For the text-containing cell, return its midpoint in (X, Y) coordinate format. 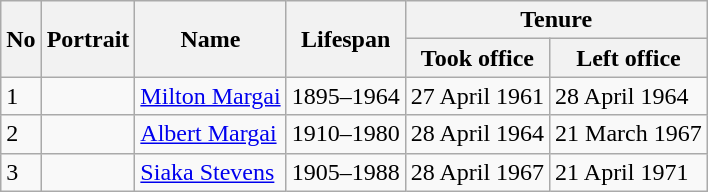
28 April 1967 (477, 172)
27 April 1961 (477, 96)
1895–1964 (346, 96)
1910–1980 (346, 134)
1905–1988 (346, 172)
No (21, 39)
Lifespan (346, 39)
Took office (477, 58)
2 (21, 134)
Siaka Stevens (210, 172)
Tenure (556, 20)
Name (210, 39)
21 March 1967 (629, 134)
3 (21, 172)
21 April 1971 (629, 172)
Albert Margai (210, 134)
Portrait (88, 39)
1 (21, 96)
Milton Margai (210, 96)
Left office (629, 58)
